Scan for the cell matching the given text and deliver its [X, Y] coordinate at center. 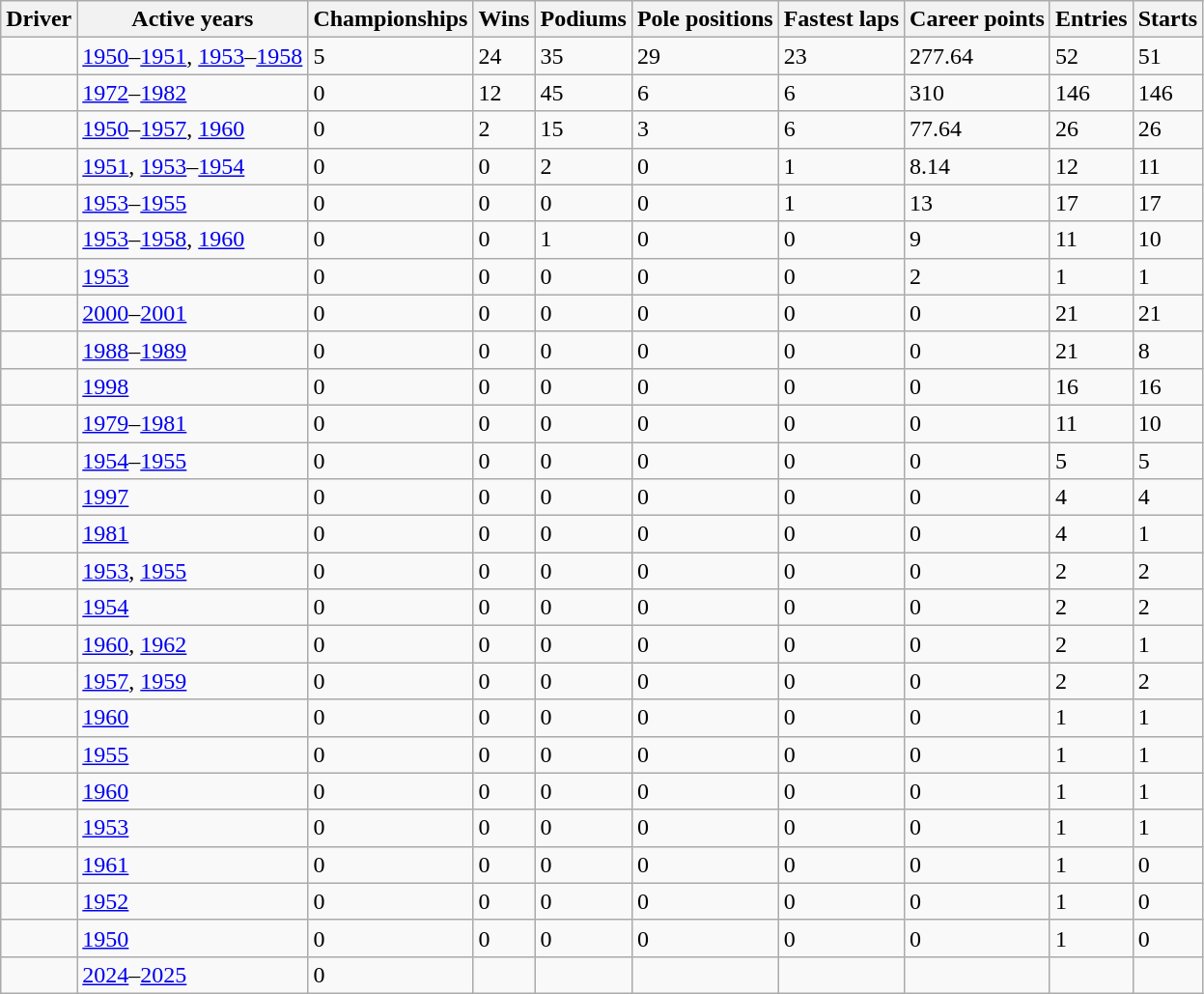
Pole positions [705, 19]
1950 [193, 938]
277.64 [977, 56]
1953–1958, 1960 [193, 240]
2000–2001 [193, 313]
77.64 [977, 129]
1953–1955 [193, 203]
1961 [193, 865]
Active years [193, 19]
1988–1989 [193, 350]
1981 [193, 534]
1972–1982 [193, 93]
Starts [1167, 19]
1997 [193, 497]
1979–1981 [193, 423]
2024–2025 [193, 975]
1952 [193, 901]
1998 [193, 386]
1950–1951, 1953–1958 [193, 56]
1957, 1959 [193, 681]
24 [504, 56]
Podiums [583, 19]
Wins [504, 19]
29 [705, 56]
1954 [193, 608]
45 [583, 93]
1951, 1953–1954 [193, 166]
Driver [39, 19]
9 [977, 240]
8.14 [977, 166]
1960, 1962 [193, 644]
Entries [1091, 19]
Career points [977, 19]
1953, 1955 [193, 571]
1950–1957, 1960 [193, 129]
1955 [193, 754]
1954–1955 [193, 461]
13 [977, 203]
8 [1167, 350]
35 [583, 56]
3 [705, 129]
51 [1167, 56]
23 [841, 56]
Championships [390, 19]
15 [583, 129]
Fastest laps [841, 19]
310 [977, 93]
52 [1091, 56]
